Determine the [X, Y] coordinate at the center of the cell enclosing the given text.  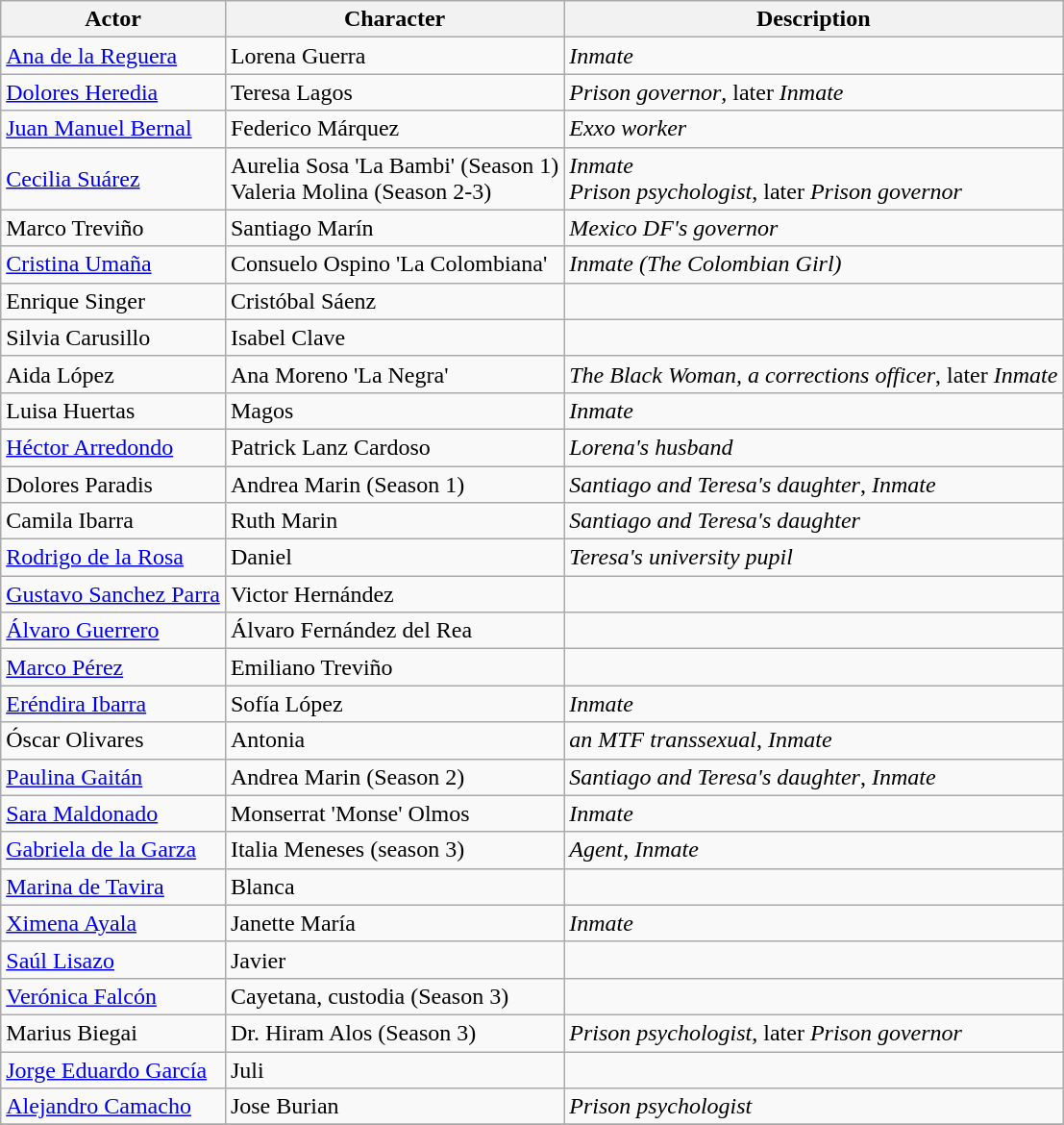
Dr. Hiram Alos (Season 3) [394, 1033]
Blanca [394, 887]
Marco Pérez [113, 667]
Marina de Tavira [113, 887]
Silvia Carusillo [113, 337]
Italia Meneses (season 3) [394, 850]
Óscar Olivares [113, 740]
Álvaro Fernández del Rea [394, 631]
Lorena Guerra [394, 56]
Consuelo Ospino 'La Colombiana' [394, 264]
Teresa's university pupil [813, 558]
Sofía López [394, 704]
Ximena Ayala [113, 923]
Monserrat 'Monse' Olmos [394, 813]
Exxo worker [813, 129]
Federico Márquez [394, 129]
Juan Manuel Bernal [113, 129]
Héctor Arredondo [113, 447]
Daniel [394, 558]
Cristóbal Sáenz [394, 301]
Luisa Huertas [113, 411]
Camila Ibarra [113, 521]
Prison psychologist [813, 1107]
an MTF transsexual, Inmate [813, 740]
Cayetana, custodia (Season 3) [394, 996]
Gabriela de la Garza [113, 850]
Teresa Lagos [394, 92]
Prison psychologist, later Prison governor [813, 1033]
Eréndira Ibarra [113, 704]
Prison governor, later Inmate [813, 92]
Ana Moreno 'La Negra' [394, 374]
InmatePrison psychologist, later Prison governor [813, 179]
Lorena's husband [813, 447]
Rodrigo de la Rosa [113, 558]
Jose Burian [394, 1107]
Andrea Marin (Season 1) [394, 484]
Marco Treviño [113, 228]
Description [813, 19]
Patrick Lanz Cardoso [394, 447]
Emiliano Treviño [394, 667]
Andrea Marin (Season 2) [394, 777]
Marius Biegai [113, 1033]
Verónica Falcón [113, 996]
Juli [394, 1070]
Alejandro Camacho [113, 1107]
Paulina Gaitán [113, 777]
Jorge Eduardo García [113, 1070]
Actor [113, 19]
Inmate (The Colombian Girl) [813, 264]
Isabel Clave [394, 337]
Santiago and Teresa's daughter [813, 521]
Agent, Inmate [813, 850]
Antonia [394, 740]
Javier [394, 960]
Saúl Lisazo [113, 960]
Janette María [394, 923]
The Black Woman, a corrections officer, later Inmate [813, 374]
Aurelia Sosa 'La Bambi' (Season 1)Valeria Molina (Season 2-3) [394, 179]
Enrique Singer [113, 301]
Álvaro Guerrero [113, 631]
Ana de la Reguera [113, 56]
Cristina Umaña [113, 264]
Ruth Marin [394, 521]
Victor Hernández [394, 594]
Cecilia Suárez [113, 179]
Dolores Heredia [113, 92]
Character [394, 19]
Aida López [113, 374]
Santiago Marín [394, 228]
Sara Maldonado [113, 813]
Magos [394, 411]
Gustavo Sanchez Parra [113, 594]
Mexico DF's governor [813, 228]
Dolores Paradis [113, 484]
